Provide the (X, Y) coordinate of the cell's center where the given text is located.  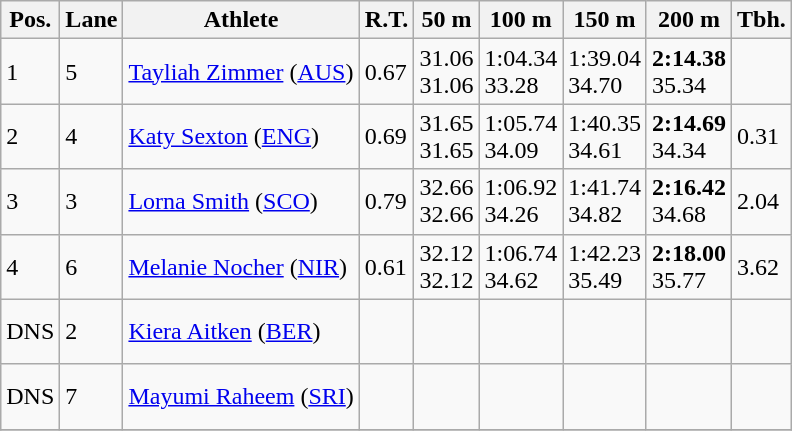
1:40.3534.61 (605, 136)
2:16.4234.68 (688, 202)
0.67 (386, 72)
Melanie Nocher (NIR) (241, 266)
32.6632.66 (446, 202)
1:05.7434.09 (521, 136)
31.6531.65 (446, 136)
1:42.2335.49 (605, 266)
Tayliah Zimmer (AUS) (241, 72)
0.69 (386, 136)
1:06.9234.26 (521, 202)
5 (92, 72)
R.T. (386, 20)
2:14.6934.34 (688, 136)
Pos. (30, 20)
1:41.7434.82 (605, 202)
1:39.0434.70 (605, 72)
1 (30, 72)
150 m (605, 20)
Mayumi Raheem (SRI) (241, 396)
200 m (688, 20)
Katy Sexton (ENG) (241, 136)
31.0631.06 (446, 72)
1:06.7434.62 (521, 266)
Kiera Aitken (BER) (241, 332)
2.04 (762, 202)
Athlete (241, 20)
Lane (92, 20)
0.61 (386, 266)
Tbh. (762, 20)
2:18.0035.77 (688, 266)
Lorna Smith (SCO) (241, 202)
7 (92, 396)
2:14.3835.34 (688, 72)
6 (92, 266)
50 m (446, 20)
3.62 (762, 266)
0.79 (386, 202)
1:04.3433.28 (521, 72)
32.1232.12 (446, 266)
0.31 (762, 136)
100 m (521, 20)
